Extract the [x, y] coordinate from the center of the cell holding the provided text.  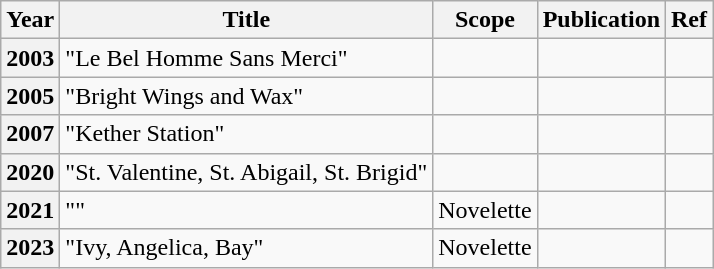
Publication [601, 20]
"Kether Station" [246, 134]
Title [246, 20]
"St. Valentine, St. Abigail, St. Brigid" [246, 172]
Ref [690, 20]
"Le Bel Homme Sans Merci" [246, 58]
"Bright Wings and Wax" [246, 96]
Scope [485, 20]
2020 [30, 172]
2023 [30, 248]
2021 [30, 210]
2007 [30, 134]
2005 [30, 96]
2003 [30, 58]
"Ivy, Angelica, Bay" [246, 248]
"" [246, 210]
Year [30, 20]
